Find where the given text appears and provide that cell's center as (X, Y) coordinate. 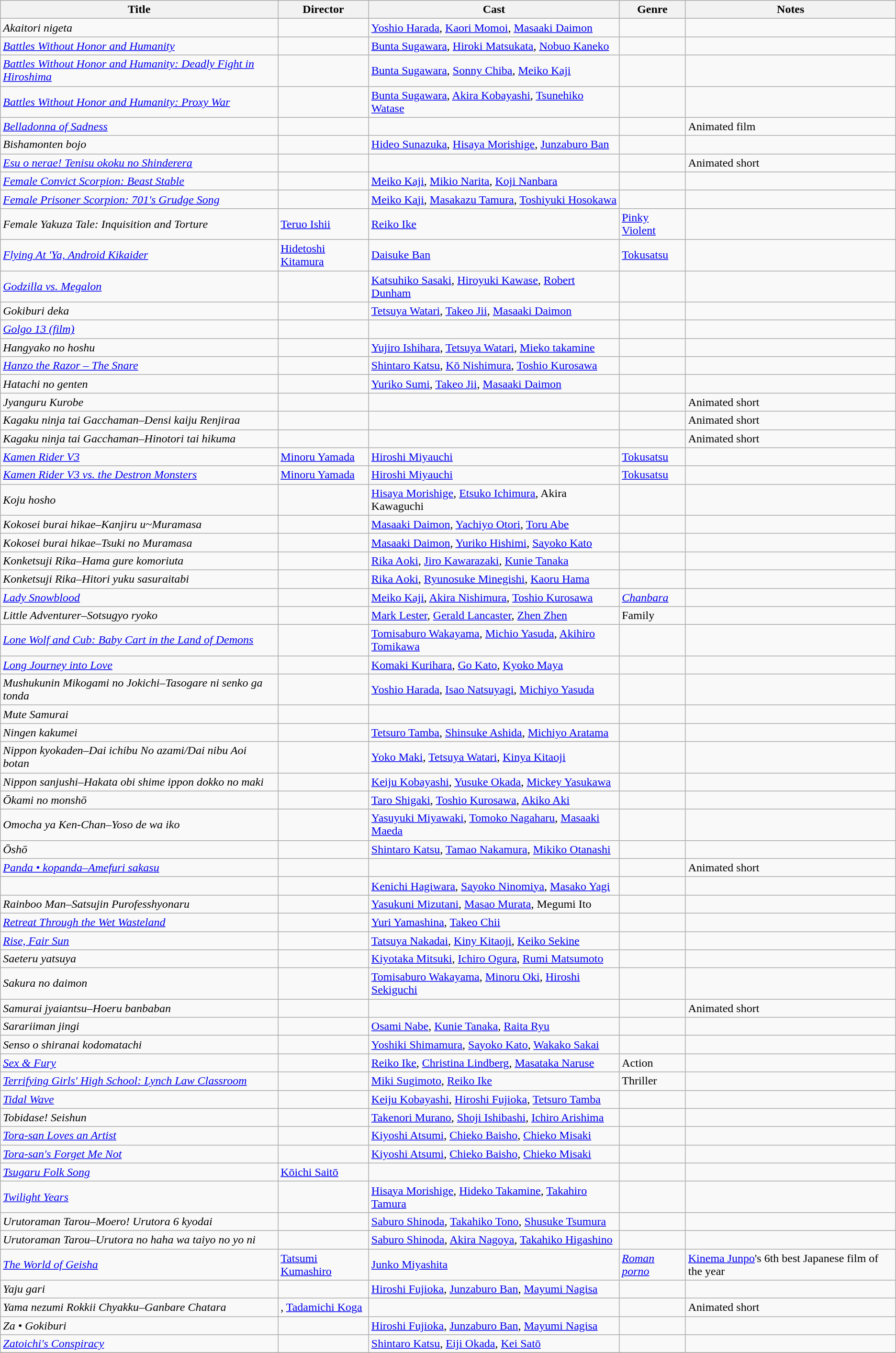
Rika Aoki, Jiro Kawarazaki, Kunie Tanaka (494, 561)
Meiko Kaji, Mikio Narita, Koji Nanbara (494, 181)
Taro Shigaki, Toshio Kurosawa, Akiko Aki (494, 800)
Kamen Rider V3 vs. the Destron Monsters (139, 475)
Bunta Sugawara, Sonny Chiba, Meiko Kaji (494, 71)
Sex & Fury (139, 1063)
Gokiburi deka (139, 311)
Action (652, 1063)
Panda • kopanda–Amefuri sakasu (139, 868)
Keiju Kobayashi, Hiroshi Fujioka, Tetsuro Tamba (494, 1099)
Kinema Junpo's 6th best Japanese film of the year (791, 1264)
Urutoraman Tarou–Moero! Urutora 6 kyodai (139, 1221)
Retreat Through the Wet Wasteland (139, 922)
Battles Without Honor and Humanity: Deadly Fight in Hiroshima (139, 71)
Miki Sugimoto, Reiko Ike (494, 1081)
Lone Wolf and Cub: Baby Cart in the Land of Demons (139, 641)
Jyanguru Kurobe (139, 402)
Daisuke Ban (494, 255)
Takenori Murano, Shoji Ishibashi, Ichiro Arishima (494, 1117)
Nippon sanjushi–Hakata obi shime ippon dokko no maki (139, 782)
Terrifying Girls' High School: Lynch Law Classroom (139, 1081)
Belladonna of Sadness (139, 126)
Masaaki Daimon, Yachiyo Otori, Toru Abe (494, 524)
Female Yakuza Tale: Inquisition and Torture (139, 224)
Hisaya Morishige, Hideko Takamine, Takahiro Tamura (494, 1197)
Thriller (652, 1081)
Title (139, 10)
Kiyotaka Mitsuki, Ichiro Ogura, Rumi Matsumoto (494, 959)
Tetsuya Watari, Takeo Jii, Masaaki Daimon (494, 311)
Tobidase! Seishun (139, 1117)
Shintaro Katsu, Tamao Nakamura, Mikiko Otanashi (494, 849)
Shintaro Katsu, Kō Nishimura, Toshio Kurosawa (494, 366)
Shintaro Katsu, Eiji Okada, Kei Satō (494, 1344)
Ōkami no monshō (139, 800)
, Tadamichi Koga (324, 1308)
Bishamonten bojo (139, 145)
Yaju gari (139, 1289)
Tetsuro Tamba, Shinsuke Ashida, Michiyo Aratama (494, 733)
Omocha ya Ken-Chan–Yoso de wa iko (139, 824)
Rika Aoki, Ryunosuke Minegishi, Kaoru Hama (494, 579)
Family (652, 616)
Senso o shiranai kodomatachi (139, 1045)
Yoshio Harada, Kaori Momoi, Masaaki Daimon (494, 28)
Hidetoshi Kitamura (324, 255)
Roman porno (652, 1264)
Konketsuji Rika–Hitori yuku sasuraitabi (139, 579)
Keiju Kobayashi, Yusuke Okada, Mickey Yasukawa (494, 782)
Mushukunin Mikogami no Jokichi–Tasogare ni senko ga tonda (139, 689)
Koju hosho (139, 500)
Tora-san's Forget Me Not (139, 1154)
Yasukuni Mizutani, Masao Murata, Megumi Ito (494, 904)
Osami Nabe, Kunie Tanaka, Raita Ryu (494, 1026)
Komaki Kurihara, Go Kato, Kyoko Maya (494, 665)
Rise, Fair Sun (139, 941)
Ningen kakumei (139, 733)
Reiko Ike, Christina Lindberg, Masataka Naruse (494, 1063)
Kōichi Saitō (324, 1172)
Little Adventurer–Sotsugyo ryoko (139, 616)
Bunta Sugawara, Akira Kobayashi, Tsunehiko Watase (494, 101)
Akaitori nigeta (139, 28)
Meiko Kaji, Akira Nishimura, Toshio Kurosawa (494, 597)
Yoshio Harada, Isao Natsuyagi, Michiyo Yasuda (494, 689)
Mute Samurai (139, 714)
Saburo Shinoda, Akira Nagoya, Takahiko Higashino (494, 1240)
Kagaku ninja tai Gacchaman–Densi kaiju Renjiraa (139, 420)
Hideo Sunazuka, Hisaya Morishige, Junzaburo Ban (494, 145)
Yuriko Sumi, Takeo Jii, Masaaki Daimon (494, 384)
Katsuhiko Sasaki, Hiroyuki Kawase, Robert Dunham (494, 286)
Junko Miyashita (494, 1264)
Lady Snowblood (139, 597)
Kenichi Hagiwara, Sayoko Ninomiya, Masako Yagi (494, 886)
Kokosei burai hikae–Kanjiru u~Muramasa (139, 524)
Yoshiki Shimamura, Sayoko Kato, Wakako Sakai (494, 1045)
Sarariiman jingi (139, 1026)
Yama nezumi Rokkii Chyakku–Ganbare Chatara (139, 1308)
Director (324, 10)
Kokosei burai hikae–Tsuki no Muramasa (139, 542)
Tidal Wave (139, 1099)
Urutoraman Tarou–Urutora no haha wa taiyo no yo ni (139, 1240)
Sakura no daimon (139, 983)
Yasuyuki Miyawaki, Tomoko Nagaharu, Masaaki Maeda (494, 824)
Tatsumi Kumashiro (324, 1264)
Chanbara (652, 597)
Saeteru yatsuya (139, 959)
Reiko Ike (494, 224)
Hatachi no genten (139, 384)
Meiko Kaji, Masakazu Tamura, Toshiyuki Hosokawa (494, 199)
Tora-san Loves an Artist (139, 1136)
Hanzo the Razor – The Snare (139, 366)
Female Convict Scorpion: Beast Stable (139, 181)
Masaaki Daimon, Yuriko Hishimi, Sayoko Kato (494, 542)
Cast (494, 10)
Rainboo Man–Satsujin Purofesshyonaru (139, 904)
Godzilla vs. Megalon (139, 286)
Samurai jyaiantsu–Hoeru banbaban (139, 1008)
Battles Without Honor and Humanity (139, 46)
Pinky Violent (652, 224)
Kamen Rider V3 (139, 457)
Yoko Maki, Tetsuya Watari, Kinya Kitaoji (494, 757)
Flying At 'Ya, Android Kikaider (139, 255)
Female Prisoner Scorpion: 701's Grudge Song (139, 199)
Esu o nerae! Tenisu okoku no Shinderera (139, 163)
Twilight Years (139, 1197)
Tatsuya Nakadai, Kiny Kitaoji, Keiko Sekine (494, 941)
Hisaya Morishige, Etsuko Ichimura, Akira Kawaguchi (494, 500)
Yujiro Ishihara, Tetsuya Watari, Mieko takamine (494, 348)
Konketsuji Rika–Hama gure komoriuta (139, 561)
Tomisaburo Wakayama, Michio Yasuda, Akihiro Tomikawa (494, 641)
Notes (791, 10)
Nippon kyokaden–Dai ichibu No azami/Dai nibu Aoi botan (139, 757)
Tomisaburo Wakayama, Minoru Oki, Hiroshi Sekiguchi (494, 983)
Ōshō (139, 849)
Teruo Ishii (324, 224)
Kagaku ninja tai Gacchaman–Hinotori tai hikuma (139, 439)
Long Journey into Love (139, 665)
Za • Gokiburi (139, 1326)
Tsugaru Folk Song (139, 1172)
Genre (652, 10)
Hangyako no hoshu (139, 348)
Animated film (791, 126)
Battles Without Honor and Humanity: Proxy War (139, 101)
Mark Lester, Gerald Lancaster, Zhen Zhen (494, 616)
Bunta Sugawara, Hiroki Matsukata, Nobuo Kaneko (494, 46)
Golgo 13 (film) (139, 329)
Saburo Shinoda, Takahiko Tono, Shusuke Tsumura (494, 1221)
Yuri Yamashina, Takeo Chii (494, 922)
Zatoichi's Conspiracy (139, 1344)
The World of Geisha (139, 1264)
